Provide the (x, y) coordinate of the cell's center where the given text is located.  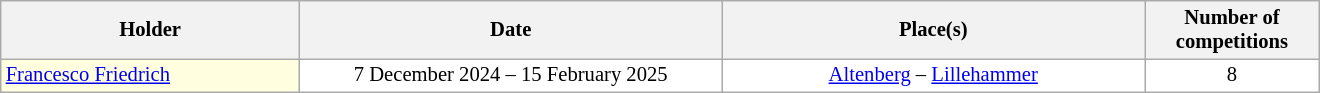
Date (510, 29)
7 December 2024 – 15 February 2025 (510, 75)
Altenberg – Lillehammer (934, 75)
Holder (150, 29)
Number of competitions (1232, 29)
8 (1232, 75)
Francesco Friedrich (150, 75)
Place(s) (934, 29)
